Locate the cell with the specified text and output its (X, Y) center coordinate. 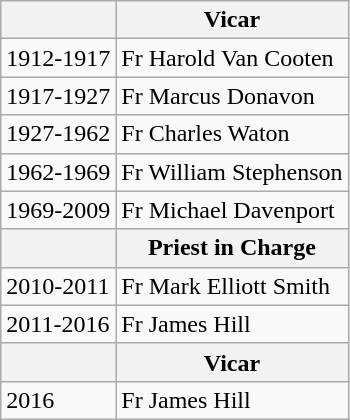
1969-2009 (58, 210)
1962-1969 (58, 172)
Priest in Charge (232, 248)
1917-1927 (58, 96)
Fr William Stephenson (232, 172)
2011-2016 (58, 324)
Fr Charles Waton (232, 134)
Fr Marcus Donavon (232, 96)
2010-2011 (58, 286)
Fr Michael Davenport (232, 210)
Fr Mark Elliott Smith (232, 286)
1912-1917 (58, 58)
Fr Harold Van Cooten (232, 58)
2016 (58, 400)
1927-1962 (58, 134)
